Return the [x, y] coordinate for the center point of the cell that contains the specified text.  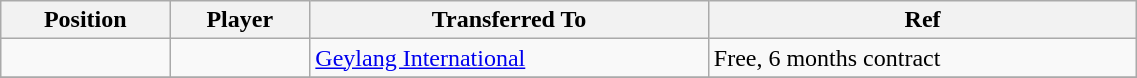
Ref [922, 20]
Player [240, 20]
Free, 6 months contract [922, 58]
Transferred To [509, 20]
Geylang International [509, 58]
Position [86, 20]
